Extract the (X, Y) coordinate from the center of the cell holding the provided text.  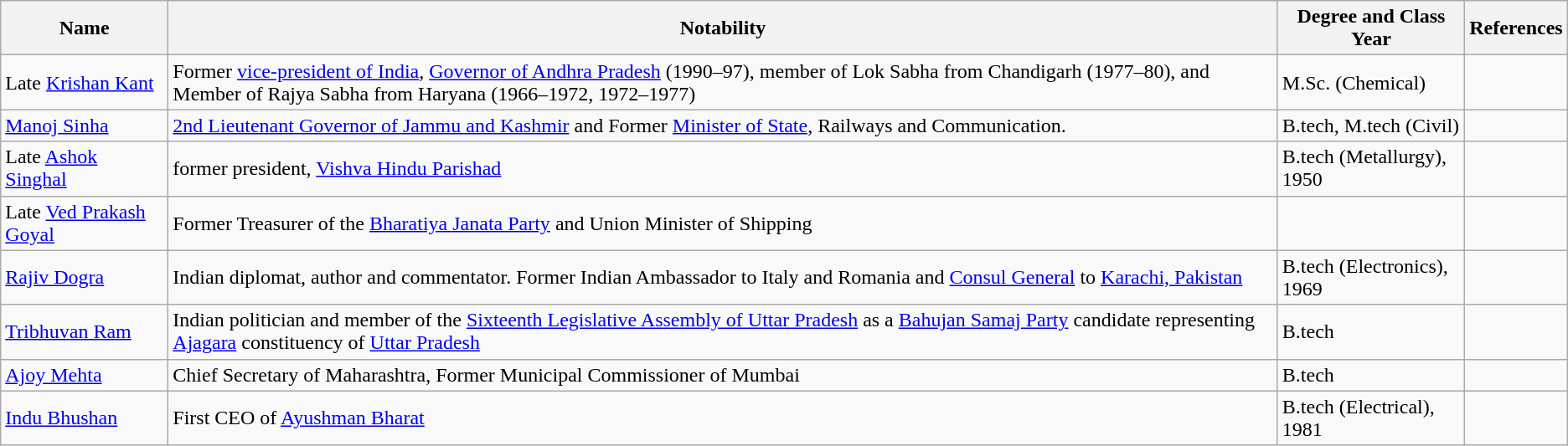
Late Ashok Singhal (85, 169)
Former Treasurer of the Bharatiya Janata Party and Union Minister of Shipping (723, 223)
Late Krishan Kant (85, 82)
B.tech, M.tech (Civil) (1370, 126)
Degree and Class Year (1370, 28)
Indu Bhushan (85, 418)
Rajiv Dogra (85, 278)
M.Sc. (Chemical) (1370, 82)
B.tech (Electrical), 1981 (1370, 418)
References (1516, 28)
Indian diplomat, author and commentator. Former Indian Ambassador to Italy and Romania and Consul General to Karachi, Pakistan (723, 278)
2nd Lieutenant Governor of Jammu and Kashmir and Former Minister of State, Railways and Communication. (723, 126)
Manoj Sinha (85, 126)
Ajoy Mehta (85, 375)
former president, Vishva Hindu Parishad (723, 169)
Notability (723, 28)
B.tech (Electronics), 1969 (1370, 278)
Tribhuvan Ram (85, 331)
Late Ved Prakash Goyal (85, 223)
Chief Secretary of Maharashtra, Former Municipal Commissioner of Mumbai (723, 375)
Name (85, 28)
B.tech (Metallurgy), 1950 (1370, 169)
First CEO of Ayushman Bharat (723, 418)
